Determine the [X, Y] coordinate at the center of the cell enclosing the given text.  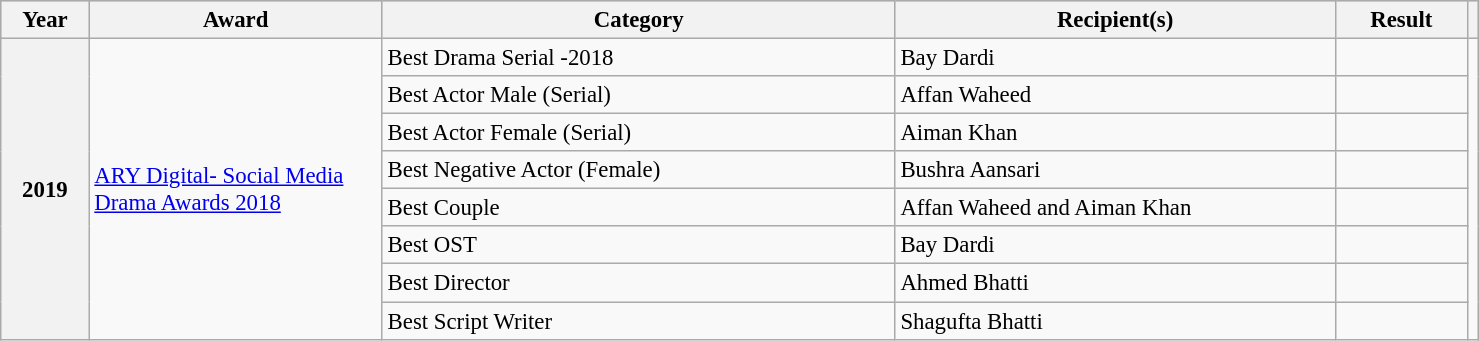
Aiman Khan [1115, 133]
Bushra Aansari [1115, 170]
2019 [45, 190]
ARY Digital- Social Media Drama Awards 2018 [236, 190]
Best Drama Serial -2018 [638, 58]
Shagufta Bhatti [1115, 321]
Best Director [638, 283]
Result [1401, 20]
Ahmed Bhatti [1115, 283]
Recipient(s) [1115, 20]
Best Script Writer [638, 321]
Award [236, 20]
Best Actor Male (Serial) [638, 95]
Best Actor Female (Serial) [638, 133]
Affan Waheed and Aiman Khan [1115, 208]
Year [45, 20]
Affan Waheed [1115, 95]
Best Couple [638, 208]
Best Negative Actor (Female) [638, 170]
Best OST [638, 245]
Category [638, 20]
